Pinpoint the cell where the given text exists, returning its (x, y) midpoint coordinate. 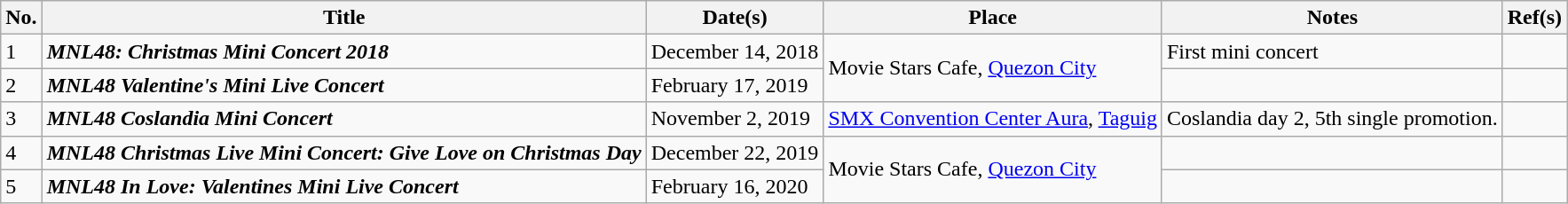
Date(s) (735, 18)
Title (344, 18)
3 (21, 119)
November 2, 2019 (735, 119)
Ref(s) (1534, 18)
1 (21, 51)
MNL48: Christmas Mini Concert 2018 (344, 51)
Coslandia day 2, 5th single promotion. (1332, 119)
No. (21, 18)
December 14, 2018 (735, 51)
Notes (1332, 18)
MNL48 Christmas Live Mini Concert: Give Love on Christmas Day (344, 153)
MNL48 Valentine's Mini Live Concert (344, 85)
February 17, 2019 (735, 85)
MNL48 Coslandia Mini Concert (344, 119)
2 (21, 85)
SMX Convention Center Aura, Taguig (993, 119)
Place (993, 18)
February 16, 2020 (735, 186)
5 (21, 186)
First mini concert (1332, 51)
December 22, 2019 (735, 153)
MNL48 In Love: Valentines Mini Live Concert (344, 186)
4 (21, 153)
